For the text-containing cell, return its midpoint in [x, y] coordinate format. 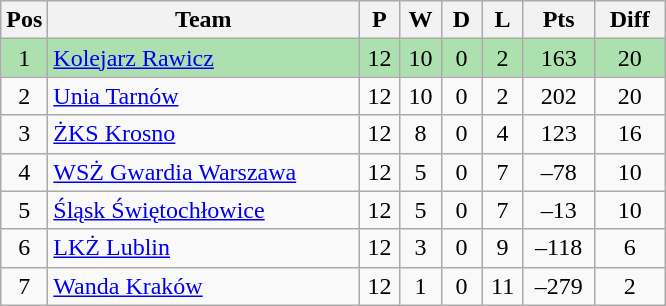
D [462, 20]
Kolejarz Rawicz [204, 58]
Śląsk Świętochłowice [204, 210]
ŻKS Krosno [204, 134]
Unia Tarnów [204, 96]
L [502, 20]
Pos [24, 20]
LKŻ Lublin [204, 248]
Team [204, 20]
P [380, 20]
202 [558, 96]
11 [502, 286]
8 [420, 134]
123 [558, 134]
Pts [558, 20]
–78 [558, 172]
–279 [558, 286]
W [420, 20]
Diff [630, 20]
163 [558, 58]
9 [502, 248]
–118 [558, 248]
16 [630, 134]
Wanda Kraków [204, 286]
WSŻ Gwardia Warszawa [204, 172]
–13 [558, 210]
